Scan for the cell matching the given text and deliver its (x, y) coordinate at center. 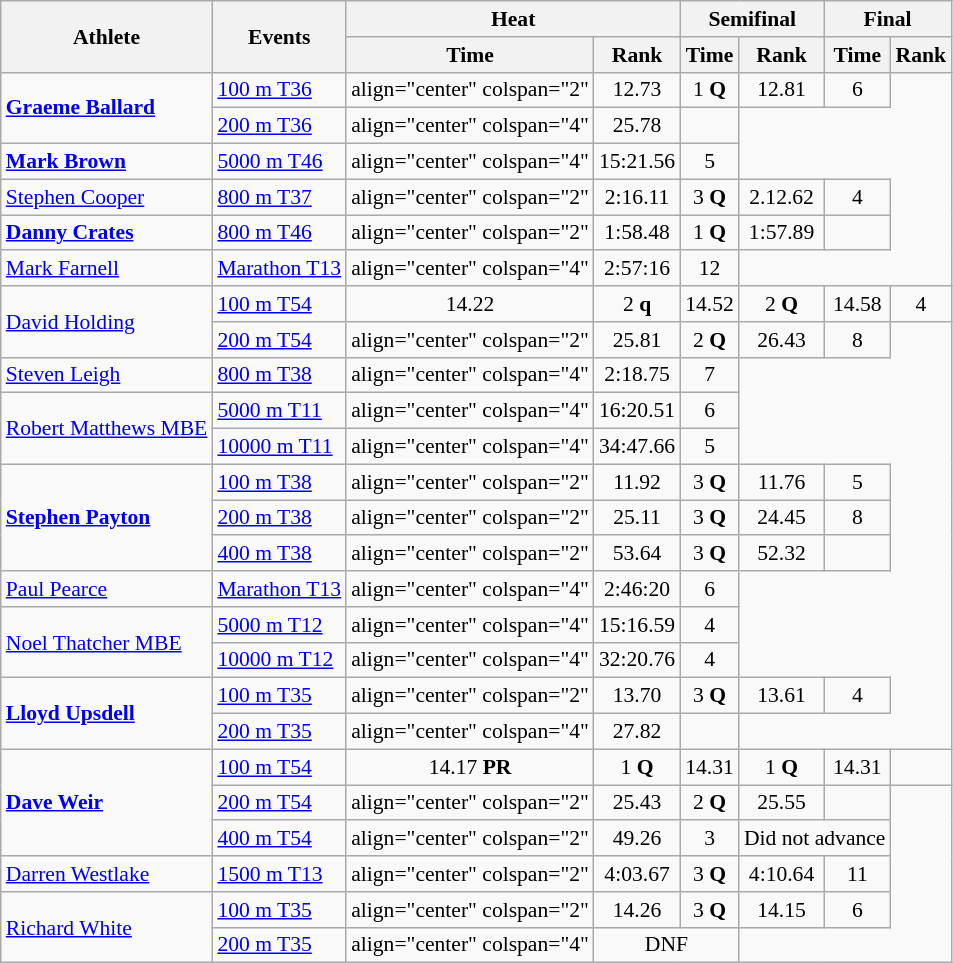
Stephen Cooper (107, 197)
16:20.51 (637, 411)
Mark Farnell (107, 269)
Final (888, 19)
2:18.75 (637, 375)
14.17 PR (470, 767)
Semifinal (752, 19)
14.26 (637, 910)
800 m T38 (279, 375)
Richard White (107, 928)
12.73 (637, 90)
Heat (513, 19)
52.32 (782, 554)
2.12.62 (782, 197)
49.26 (637, 839)
14.22 (470, 304)
5000 m T46 (279, 162)
11 (857, 874)
15:16.59 (637, 625)
Lloyd Upsdell (107, 714)
200 m T36 (279, 126)
David Holding (107, 322)
800 m T46 (279, 233)
100 m T36 (279, 90)
Did not advance (815, 839)
2 q (637, 304)
4:03.67 (637, 874)
34:47.66 (637, 447)
Steven Leigh (107, 375)
Events (279, 36)
1:58.48 (637, 233)
Paul Pearce (107, 589)
800 m T37 (279, 197)
1:57.89 (782, 233)
25.81 (637, 340)
1500 m T13 (279, 874)
4:10.64 (782, 874)
200 m T38 (279, 518)
Stephen Payton (107, 518)
25.55 (782, 803)
400 m T54 (279, 839)
100 m T38 (279, 482)
25.11 (637, 518)
Athlete (107, 36)
2:46:20 (637, 589)
3 (710, 839)
Darren Westlake (107, 874)
10000 m T11 (279, 447)
Mark Brown (107, 162)
14.15 (782, 910)
DNF (666, 945)
400 m T38 (279, 554)
14.52 (710, 304)
5000 m T12 (279, 625)
12 (710, 269)
27.82 (637, 732)
Danny Crates (107, 233)
32:20.76 (637, 660)
24.45 (782, 518)
11.92 (637, 482)
2:57:16 (637, 269)
25.43 (637, 803)
14.58 (857, 304)
26.43 (782, 340)
7 (710, 375)
5000 m T11 (279, 411)
Dave Weir (107, 802)
Robert Matthews MBE (107, 428)
53.64 (637, 554)
2:16.11 (637, 197)
12.81 (782, 90)
13.61 (782, 696)
15:21.56 (637, 162)
Graeme Ballard (107, 108)
10000 m T12 (279, 660)
25.78 (637, 126)
13.70 (637, 696)
Noel Thatcher MBE (107, 642)
11.76 (782, 482)
